For the text-containing cell, return its midpoint in (X, Y) coordinate format. 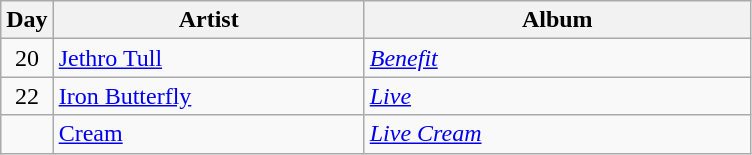
22 (27, 96)
Day (27, 20)
Iron Butterfly (208, 96)
Live (557, 96)
Benefit (557, 58)
Jethro Tull (208, 58)
Cream (208, 134)
Live Cream (557, 134)
Album (557, 20)
20 (27, 58)
Artist (208, 20)
